Pinpoint the cell where the given text exists, returning its (x, y) midpoint coordinate. 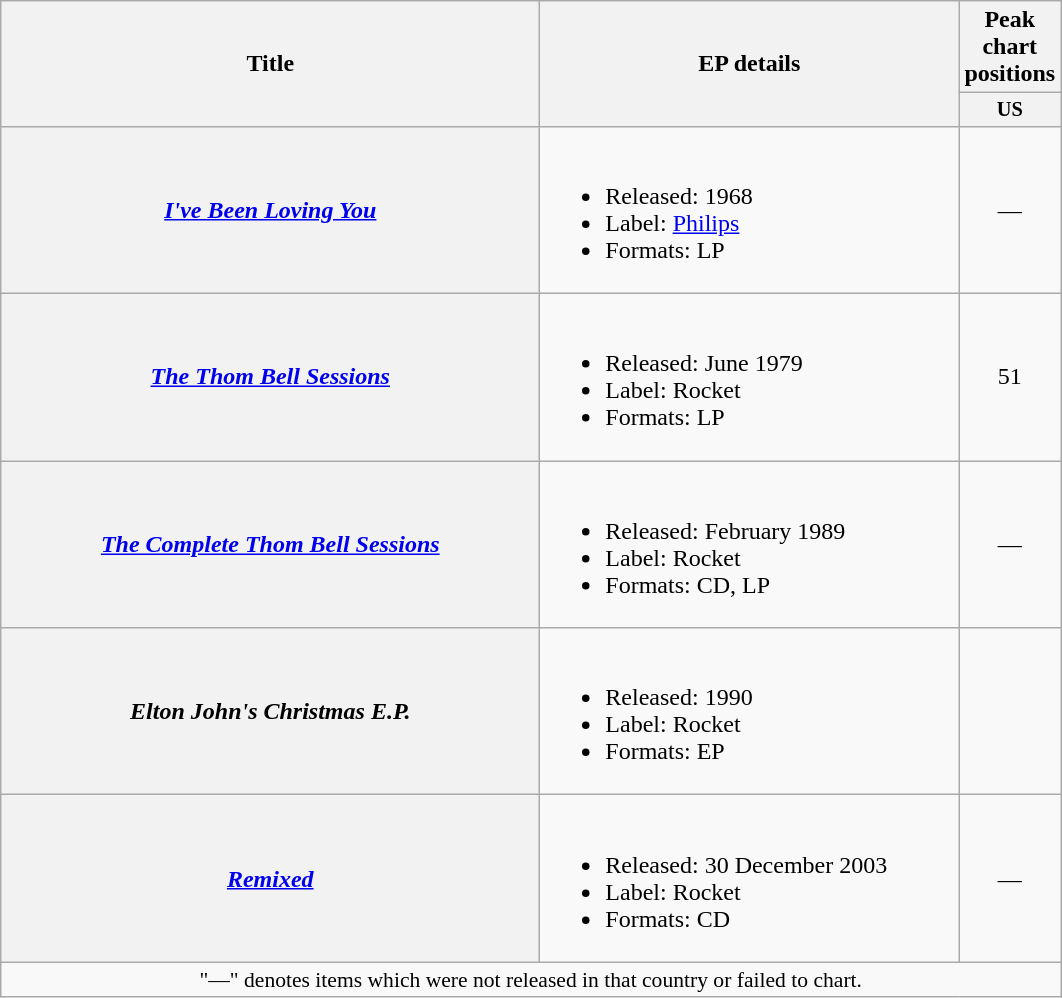
Peak chart positions (1010, 47)
"—" denotes items which were not released in that country or failed to chart. (531, 980)
Released: 1990Label: RocketFormats: EP (750, 712)
EP details (750, 64)
Remixed (270, 878)
The Complete Thom Bell Sessions (270, 544)
US (1010, 110)
51 (1010, 378)
I've Been Loving You (270, 210)
Elton John's Christmas E.P. (270, 712)
The Thom Bell Sessions (270, 378)
Released: 30 December 2003Label: RocketFormats: CD (750, 878)
Released: June 1979Label: RocketFormats: LP (750, 378)
Released: 1968Label: PhilipsFormats: LP (750, 210)
Title (270, 64)
Released: February 1989Label: RocketFormats: CD, LP (750, 544)
